For the text-containing cell, return its midpoint in [X, Y] coordinate format. 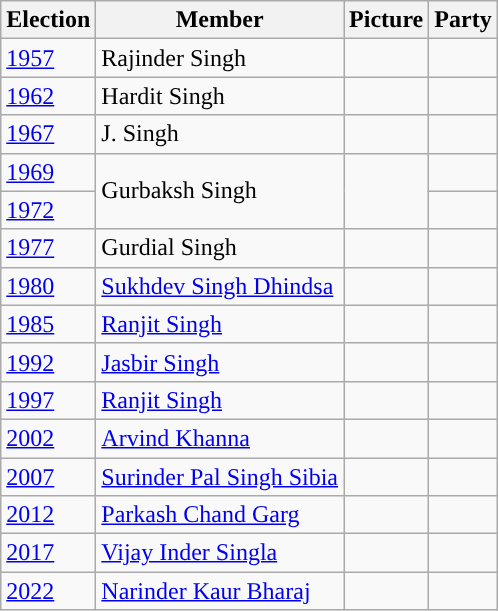
1969 [48, 172]
2007 [48, 477]
Picture [386, 20]
Narinder Kaur Bharaj [220, 591]
Vijay Inder Singla [220, 553]
1977 [48, 248]
1957 [48, 58]
Party [463, 20]
2002 [48, 438]
Rajinder Singh [220, 58]
Jasbir Singh [220, 362]
J. Singh [220, 134]
1967 [48, 134]
2022 [48, 591]
Election [48, 20]
1972 [48, 210]
1980 [48, 286]
Gurbaksh Singh [220, 191]
Surinder Pal Singh Sibia [220, 477]
Sukhdev Singh Dhindsa [220, 286]
1985 [48, 324]
1992 [48, 362]
Arvind Khanna [220, 438]
Hardit Singh [220, 96]
Member [220, 20]
1962 [48, 96]
Gurdial Singh [220, 248]
Parkash Chand Garg [220, 515]
2012 [48, 515]
1997 [48, 400]
2017 [48, 553]
